Determine the [X, Y] coordinate at the center of the cell enclosing the given text.  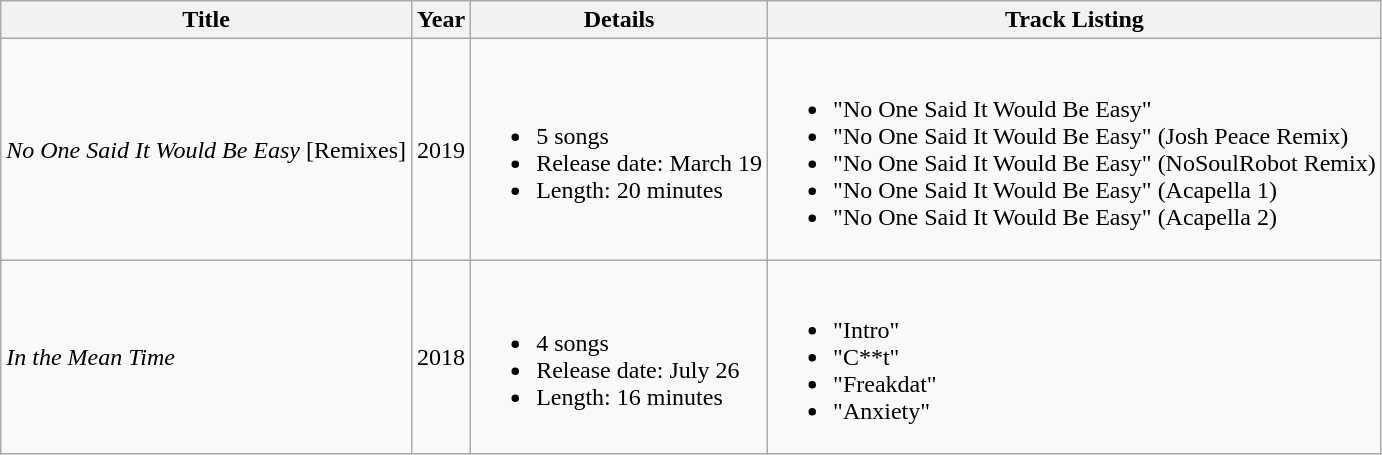
2019 [442, 150]
2018 [442, 357]
In the Mean Time [206, 357]
"Intro""C**t""Freakdat""Anxiety" [1075, 357]
5 songsRelease date: March 19Length: 20 minutes [620, 150]
Year [442, 20]
4 songsRelease date: July 26Length: 16 minutes [620, 357]
Track Listing [1075, 20]
No One Said It Would Be Easy [Remixes] [206, 150]
Details [620, 20]
Title [206, 20]
